Scan for the cell matching the given text and deliver its (x, y) coordinate at center. 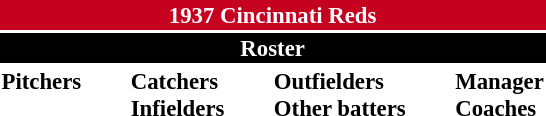
Roster (272, 48)
1937 Cincinnati Reds (272, 15)
